From the cell containing the given text, extract its center point as (x, y) coordinate. 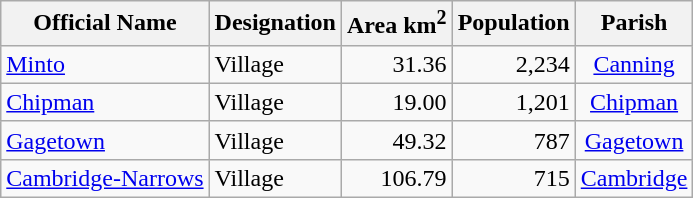
19.00 (398, 102)
Official Name (105, 24)
Cambridge (634, 178)
31.36 (398, 64)
Canning (634, 64)
Minto (105, 64)
Area km2 (398, 24)
2,234 (514, 64)
106.79 (398, 178)
Population (514, 24)
1,201 (514, 102)
Parish (634, 24)
787 (514, 140)
Cambridge-Narrows (105, 178)
49.32 (398, 140)
Designation (275, 24)
715 (514, 178)
